Scan for the cell matching the given text and deliver its (x, y) coordinate at center. 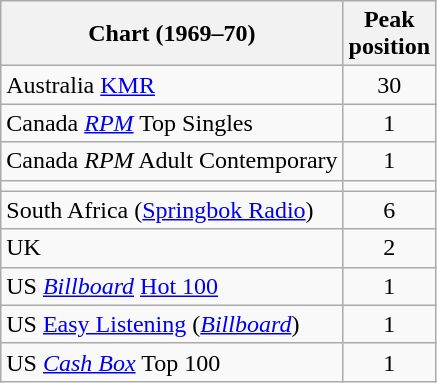
Chart (1969–70) (172, 34)
Canada RPM Top Singles (172, 123)
South Africa (Springbok Radio) (172, 210)
2 (389, 248)
Canada RPM Adult Contemporary (172, 161)
30 (389, 85)
6 (389, 210)
Australia KMR (172, 85)
UK (172, 248)
US Cash Box Top 100 (172, 362)
Peakposition (389, 34)
US Easy Listening (Billboard) (172, 324)
US Billboard Hot 100 (172, 286)
